Extract the (X, Y) coordinate from the center of the cell holding the provided text.  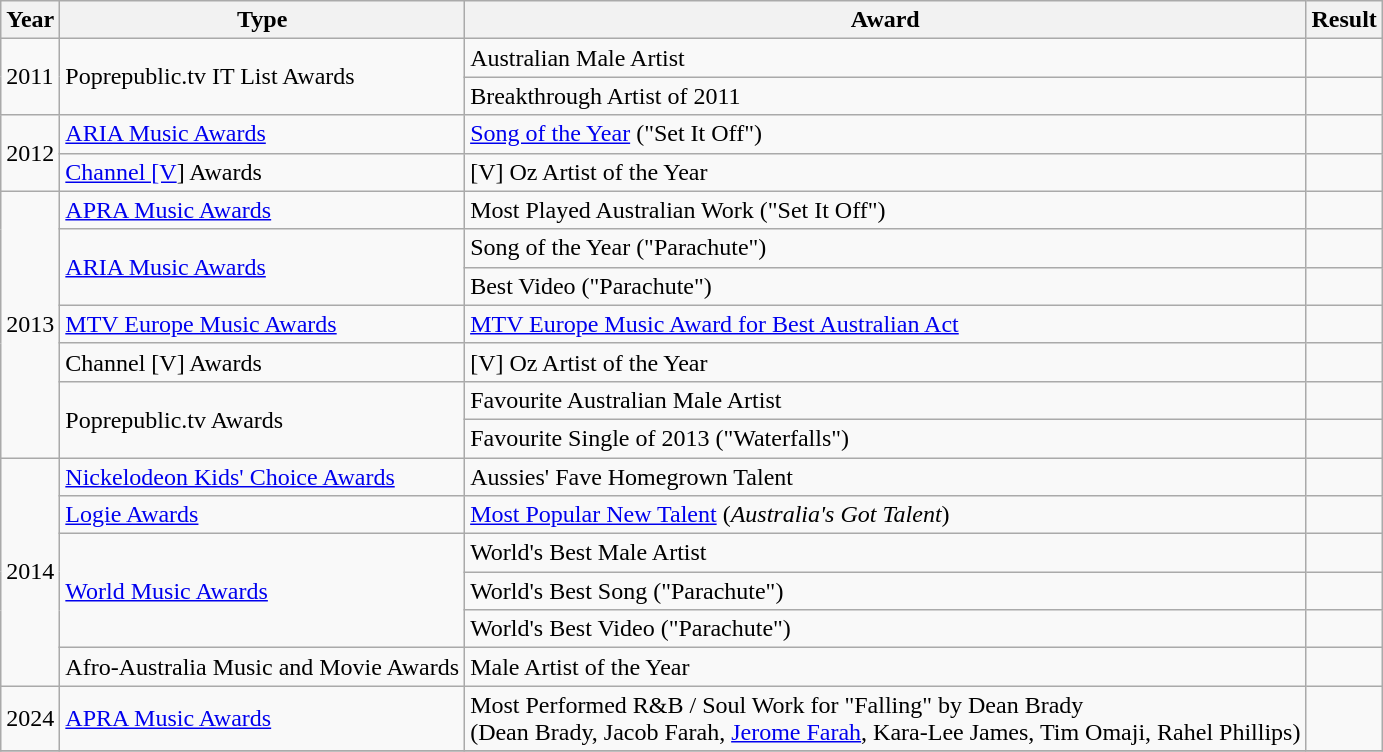
Song of the Year ("Set It Off") (886, 134)
Most Played Australian Work ("Set It Off") (886, 210)
Result (1344, 20)
World's Best Video ("Parachute") (886, 629)
MTV Europe Music Award for Best Australian Act (886, 324)
World Music Awards (262, 591)
Aussies' Fave Homegrown Talent (886, 477)
Afro-Australia Music and Movie Awards (262, 667)
World's Best Song ("Parachute") (886, 591)
Most Popular New Talent (Australia's Got Talent) (886, 515)
Favourite Australian Male Artist (886, 400)
Year (30, 20)
Song of the Year ("Parachute") (886, 248)
2024 (30, 718)
Nickelodeon Kids' Choice Awards (262, 477)
Breakthrough Artist of 2011 (886, 96)
Logie Awards (262, 515)
Australian Male Artist (886, 58)
2014 (30, 572)
2012 (30, 153)
Male Artist of the Year (886, 667)
MTV Europe Music Awards (262, 324)
Type (262, 20)
World's Best Male Artist (886, 553)
2013 (30, 324)
Favourite Single of 2013 ("Waterfalls") (886, 438)
2011 (30, 77)
Best Video ("Parachute") (886, 286)
Poprepublic.tv IT List Awards (262, 77)
Most Performed R&B / Soul Work for "Falling" by Dean Brady (Dean Brady, Jacob Farah, Jerome Farah, Kara-Lee James, Tim Omaji, Rahel Phillips) (886, 718)
Poprepublic.tv Awards (262, 419)
Award (886, 20)
